Search for the cell housing the specified text and yield its (x, y) center coordinate. 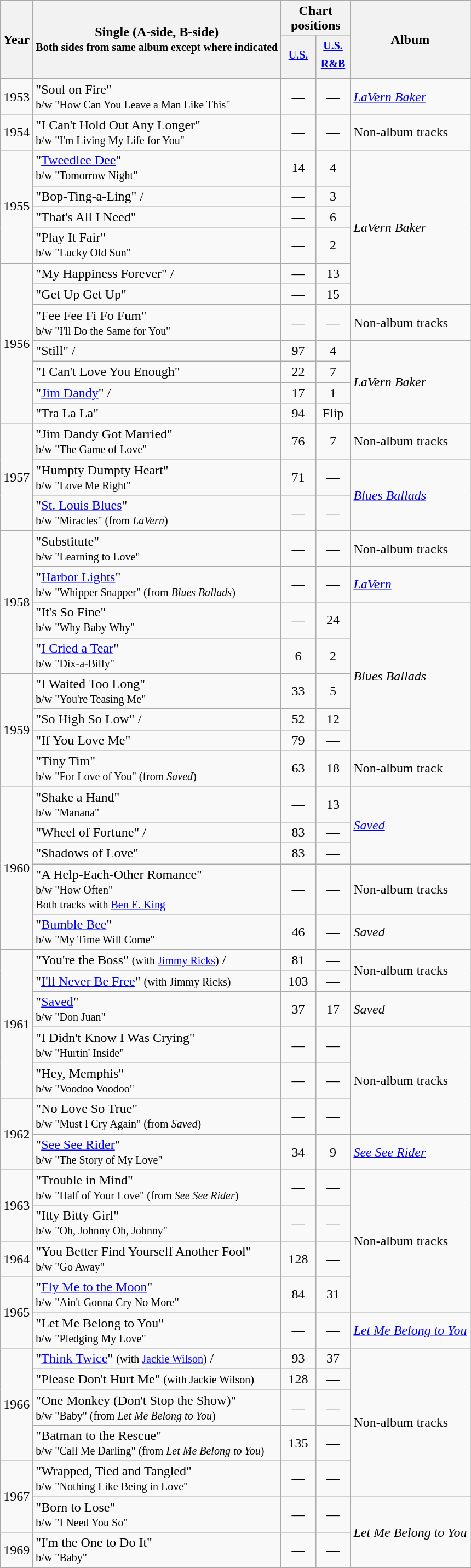
31 (333, 1294)
1969 (16, 1550)
"Tweedlee Dee"b/w "Tomorrow Night" (157, 168)
"You're the Boss" (with Jimmy Ricks) / (157, 960)
1961 (16, 1025)
"Substitute"b/w "Learning to Love" (157, 549)
24 (333, 620)
"Harbor Lights"b/w "Whipper Snapper" (from Blues Ballads) (157, 584)
103 (298, 981)
84 (298, 1294)
33 (298, 691)
"You Better Find Yourself Another Fool"b/w "Go Away" (157, 1259)
Non-album track (410, 768)
"Bop-Ting-a-Ling" / (157, 196)
15 (333, 294)
LaVern (410, 584)
Album (410, 39)
1964 (16, 1259)
"St. Louis Blues"b/w "Miracles" (from LaVern) (157, 513)
1957 (16, 478)
"Get Up Get Up" (157, 294)
U.S. (298, 58)
"Fee Fee Fi Fo Fum"b/w "I'll Do the Same for You" (157, 322)
34 (298, 1152)
93 (298, 1358)
"Play It Fair"b/w "Lucky Old Sun" (157, 245)
"I Didn't Know I Was Crying"b/w "Hurtin' Inside" (157, 1045)
12 (333, 719)
97 (298, 351)
Single (A-side, B-side)Both sides from same album except where indicated (157, 39)
1956 (16, 343)
76 (298, 442)
"Still" / (157, 351)
"It's So Fine"b/w "Why Baby Why" (157, 620)
"No Love So True"b/w "Must I Cry Again" (from Saved) (157, 1117)
71 (298, 478)
52 (298, 719)
"That's All I Need" (157, 217)
"Trouble in Mind"b/w "Half of Your Love" (from See See Rider) (157, 1188)
Flip (333, 414)
U.S.R&B (333, 58)
1959 (16, 730)
18 (333, 768)
"Bumble Bee"b/w "My Time Will Come" (157, 932)
135 (298, 1443)
5 (333, 691)
"One Monkey (Don't Stop the Show)"b/w "Baby" (from Let Me Belong to You) (157, 1408)
"Humpty Dumpty Heart"b/w "Love Me Right" (157, 478)
"Tiny Tim"b/w "For Love of You" (from Saved) (157, 768)
"I Can't Hold Out Any Longer"b/w "I'm Living My Life for You" (157, 133)
"A Help-Each-Other Romance"b/w "How Often"Both tracks with Ben E. King (157, 889)
"So High So Low" / (157, 719)
Year (16, 39)
"Born to Lose"b/w "I Need You So" (157, 1514)
"If You Love Me" (157, 740)
79 (298, 740)
22 (298, 371)
1962 (16, 1134)
"Itty Bitty Girl"b/w "Oh, Johnny Oh, Johnny" (157, 1223)
Chart positions (315, 19)
9 (333, 1152)
1953 (16, 96)
"Tra La La" (157, 414)
"Soul on Fire"b/w "How Can You Leave a Man Like This" (157, 96)
"Shake a Hand"b/w "Manana" (157, 804)
"Wheel of Fortune" / (157, 832)
"Fly Me to the Moon"b/w "Ain't Gonna Cry No More" (157, 1294)
"I Waited Too Long"b/w "You're Teasing Me" (157, 691)
3 (333, 196)
See See Rider (410, 1152)
"Think Twice" (with Jackie Wilson) / (157, 1358)
"Shadows of Love" (157, 853)
"Please Don't Hurt Me" (with Jackie Wilson) (157, 1379)
"I'll Never Be Free" (with Jimmy Ricks) (157, 981)
"Jim Dandy Got Married"b/w "The Game of Love" (157, 442)
1958 (16, 602)
"I Cried a Tear"b/w "Dix-a-Billy" (157, 655)
1966 (16, 1404)
"Jim Dandy" / (157, 393)
1960 (16, 868)
"Saved"b/w "Don Juan" (157, 1009)
46 (298, 932)
"Wrapped, Tied and Tangled"b/w "Nothing Like Being in Love" (157, 1479)
63 (298, 768)
"I Can't Love You Enough" (157, 371)
14 (298, 168)
94 (298, 414)
1955 (16, 207)
"See See Rider"b/w "The Story of My Love" (157, 1152)
1967 (16, 1497)
1 (333, 393)
"I'm the One to Do It"b/w "Baby" (157, 1550)
"Batman to the Rescue"b/w "Call Me Darling" (from Let Me Belong to You) (157, 1443)
"Hey, Memphis"b/w "Voodoo Voodoo" (157, 1080)
"My Happiness Forever" / (157, 273)
1963 (16, 1205)
81 (298, 960)
1954 (16, 133)
"Let Me Belong to You"b/w "Pledging My Love" (157, 1330)
1965 (16, 1312)
